For the text-containing cell, return its midpoint in [X, Y] coordinate format. 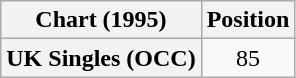
UK Singles (OCC) [101, 58]
85 [248, 58]
Chart (1995) [101, 20]
Position [248, 20]
